Search for the cell housing the specified text and yield its [x, y] center coordinate. 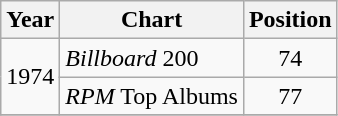
Chart [152, 20]
77 [290, 96]
Year [30, 20]
74 [290, 58]
RPM Top Albums [152, 96]
Position [290, 20]
Billboard 200 [152, 58]
1974 [30, 77]
